Search for the cell housing the specified text and yield its (x, y) center coordinate. 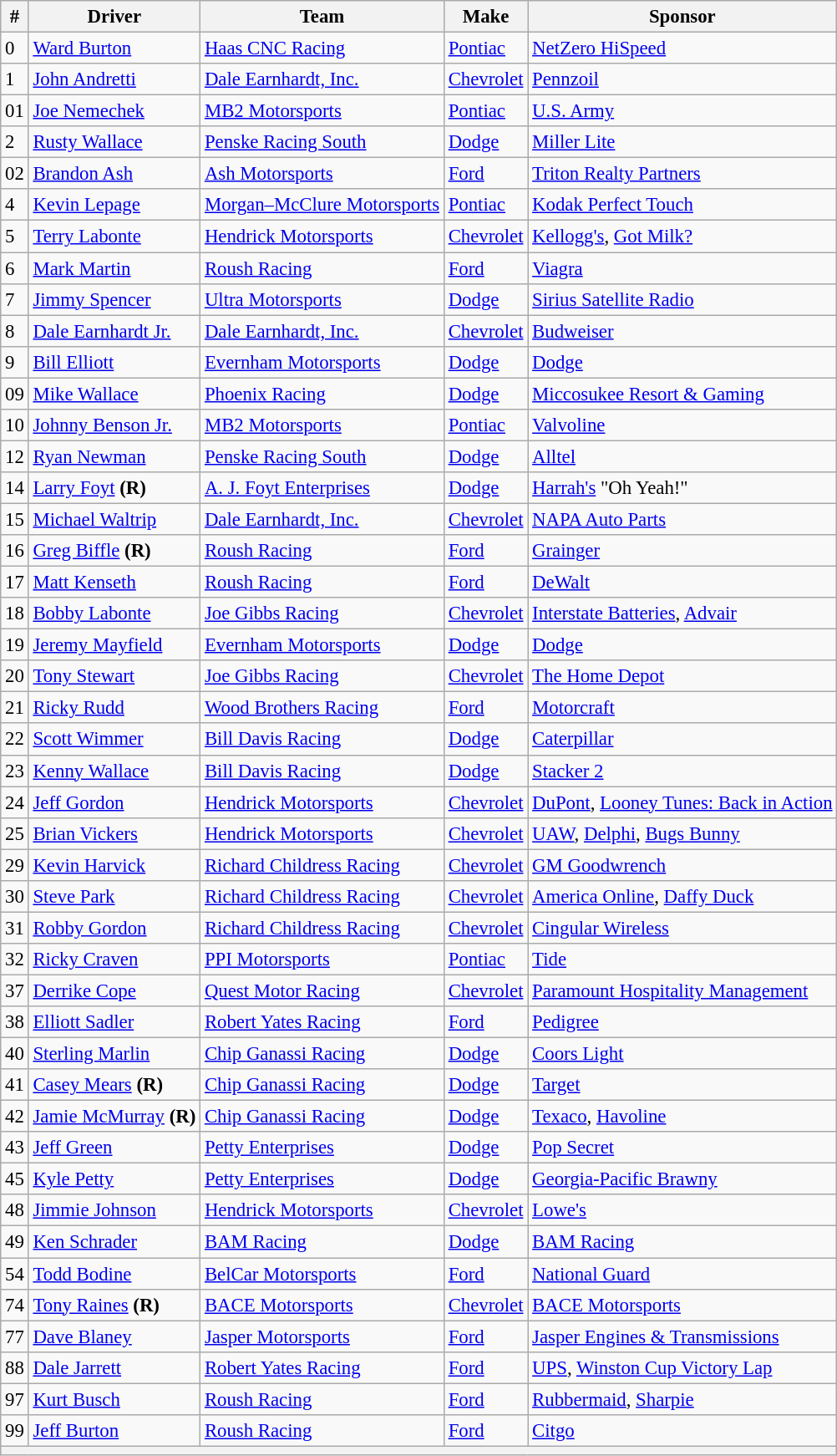
Ricky Rudd (114, 708)
Kevin Harvick (114, 865)
Viagra (682, 268)
Ken Schrader (114, 1242)
Jamie McMurray (R) (114, 1117)
Terry Labonte (114, 237)
A. J. Foyt Enterprises (322, 488)
21 (15, 708)
Kellogg's, Got Milk? (682, 237)
Phoenix Racing (322, 394)
Elliott Sadler (114, 1022)
Jeff Burton (114, 1431)
9 (15, 362)
7 (15, 299)
09 (15, 394)
Quest Motor Racing (322, 990)
Joe Nemechek (114, 111)
15 (15, 519)
Matt Kenseth (114, 583)
Robby Gordon (114, 928)
Team (322, 17)
16 (15, 551)
42 (15, 1117)
19 (15, 645)
Sirius Satellite Radio (682, 299)
Paramount Hospitality Management (682, 990)
20 (15, 676)
Dave Blaney (114, 1336)
38 (15, 1022)
77 (15, 1336)
GM Goodwrench (682, 865)
31 (15, 928)
Johnny Benson Jr. (114, 425)
Target (682, 1085)
Kevin Lepage (114, 205)
25 (15, 833)
America Online, Daffy Duck (682, 897)
Wood Brothers Racing (322, 708)
49 (15, 1242)
Sterling Marlin (114, 1054)
# (15, 17)
Tide (682, 960)
Jasper Engines & Transmissions (682, 1336)
2 (15, 142)
Brandon Ash (114, 174)
Stacker 2 (682, 771)
The Home Depot (682, 676)
8 (15, 331)
Budweiser (682, 331)
Harrah's "Oh Yeah!" (682, 488)
01 (15, 111)
41 (15, 1085)
10 (15, 425)
5 (15, 237)
Jimmy Spencer (114, 299)
NetZero HiSpeed (682, 48)
Jeff Gordon (114, 802)
Lowe's (682, 1211)
Pop Secret (682, 1148)
John Andretti (114, 79)
23 (15, 771)
DeWalt (682, 583)
Triton Realty Partners (682, 174)
Jeff Green (114, 1148)
Alltel (682, 456)
Jasper Motorsports (322, 1336)
74 (15, 1305)
BelCar Motorsports (322, 1274)
Haas CNC Racing (322, 48)
Tony Raines (R) (114, 1305)
43 (15, 1148)
Mike Wallace (114, 394)
Steve Park (114, 897)
National Guard (682, 1274)
Dale Earnhardt Jr. (114, 331)
Mark Martin (114, 268)
02 (15, 174)
4 (15, 205)
Brian Vickers (114, 833)
Casey Mears (R) (114, 1085)
18 (15, 613)
54 (15, 1274)
Texaco, Havoline (682, 1117)
Interstate Batteries, Advair (682, 613)
Dale Jarrett (114, 1367)
1 (15, 79)
Make (485, 17)
Citgo (682, 1431)
PPI Motorsports (322, 960)
Coors Light (682, 1054)
6 (15, 268)
UPS, Winston Cup Victory Lap (682, 1367)
Georgia-Pacific Brawny (682, 1179)
Larry Foyt (R) (114, 488)
Bill Elliott (114, 362)
Kurt Busch (114, 1399)
Tony Stewart (114, 676)
Jeremy Mayfield (114, 645)
Pennzoil (682, 79)
Jimmie Johnson (114, 1211)
29 (15, 865)
Scott Wimmer (114, 740)
14 (15, 488)
Miccosukee Resort & Gaming (682, 394)
Ultra Motorsports (322, 299)
Bobby Labonte (114, 613)
Kyle Petty (114, 1179)
Valvoline (682, 425)
Pedigree (682, 1022)
Michael Waltrip (114, 519)
NAPA Auto Parts (682, 519)
Driver (114, 17)
UAW, Delphi, Bugs Bunny (682, 833)
Grainger (682, 551)
Ward Burton (114, 48)
0 (15, 48)
Kenny Wallace (114, 771)
Rusty Wallace (114, 142)
Motorcraft (682, 708)
Morgan–McClure Motorsports (322, 205)
Ricky Craven (114, 960)
Caterpillar (682, 740)
U.S. Army (682, 111)
Rubbermaid, Sharpie (682, 1399)
Todd Bodine (114, 1274)
Miller Lite (682, 142)
Greg Biffle (R) (114, 551)
12 (15, 456)
37 (15, 990)
DuPont, Looney Tunes: Back in Action (682, 802)
88 (15, 1367)
22 (15, 740)
17 (15, 583)
97 (15, 1399)
99 (15, 1431)
Derrike Cope (114, 990)
Ash Motorsports (322, 174)
32 (15, 960)
45 (15, 1179)
48 (15, 1211)
40 (15, 1054)
Cingular Wireless (682, 928)
Sponsor (682, 17)
Kodak Perfect Touch (682, 205)
24 (15, 802)
30 (15, 897)
Ryan Newman (114, 456)
